Pinpoint the cell where the given text exists, returning its [X, Y] midpoint coordinate. 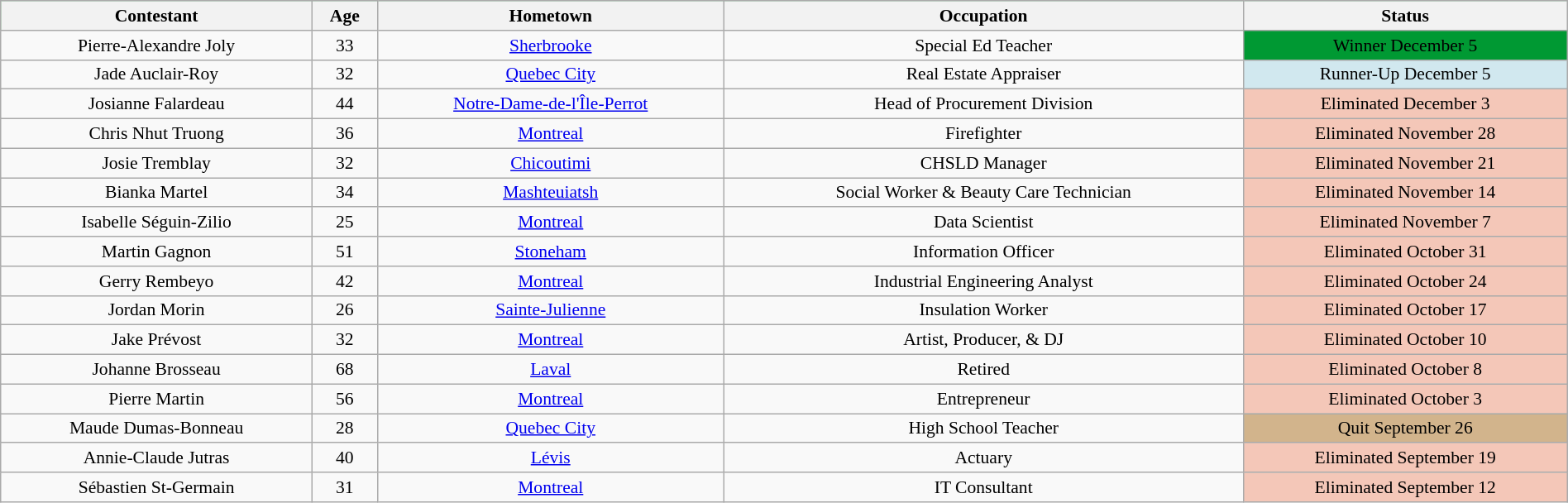
26 [344, 310]
Eliminated October 17 [1405, 310]
Winner December 5 [1405, 46]
Eliminated December 3 [1405, 104]
IT Consultant [983, 487]
25 [344, 223]
Runner-Up December 5 [1405, 74]
Chris Nhut Truong [157, 134]
Eliminated November 7 [1405, 223]
44 [344, 104]
Lévis [551, 458]
68 [344, 370]
34 [344, 193]
33 [344, 46]
Isabelle Séguin-Zilio [157, 223]
Contestant [157, 16]
Eliminated November 28 [1405, 134]
Mashteuiatsh [551, 193]
Quit September 26 [1405, 429]
Notre-Dame-de-l'Île-Perrot [551, 104]
Special Ed Teacher [983, 46]
Entrepreneur [983, 399]
Status [1405, 16]
56 [344, 399]
Josianne Falardeau [157, 104]
Eliminated October 8 [1405, 370]
Eliminated October 3 [1405, 399]
36 [344, 134]
28 [344, 429]
Age [344, 16]
Gerry Rembeyo [157, 281]
Pierre Martin [157, 399]
Actuary [983, 458]
Jade Auclair-Roy [157, 74]
Pierre-Alexandre Joly [157, 46]
Johanne Brosseau [157, 370]
Social Worker & Beauty Care Technician [983, 193]
Data Scientist [983, 223]
Jake Prévost [157, 340]
51 [344, 251]
Eliminated October 24 [1405, 281]
40 [344, 458]
Eliminated November 14 [1405, 193]
31 [344, 487]
Eliminated October 10 [1405, 340]
Eliminated November 21 [1405, 163]
42 [344, 281]
Eliminated October 31 [1405, 251]
Maude Dumas-Bonneau [157, 429]
Information Officer [983, 251]
Annie-Claude Jutras [157, 458]
Industrial Engineering Analyst [983, 281]
Retired [983, 370]
CHSLD Manager [983, 163]
Firefighter [983, 134]
Chicoutimi [551, 163]
Sébastien St-Germain [157, 487]
Eliminated September 19 [1405, 458]
Real Estate Appraiser [983, 74]
Head of Procurement Division [983, 104]
High School Teacher [983, 429]
Insulation Worker [983, 310]
Laval [551, 370]
Sherbrooke [551, 46]
Martin Gagnon [157, 251]
Sainte-Julienne [551, 310]
Josie Tremblay [157, 163]
Occupation [983, 16]
Stoneham [551, 251]
Artist, Producer, & DJ [983, 340]
Hometown [551, 16]
Bianka Martel [157, 193]
Eliminated September 12 [1405, 487]
Jordan Morin [157, 310]
